Return the [X, Y] coordinate for the center point of the cell that contains the specified text.  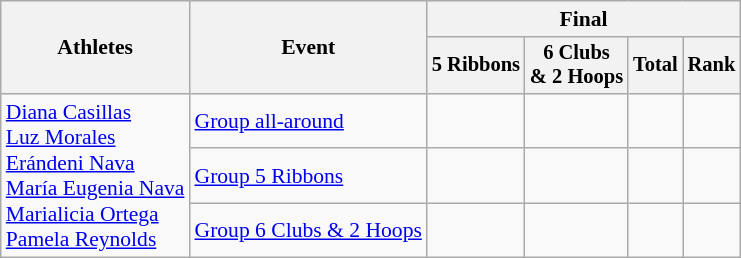
6 Clubs& 2 Hoops [576, 66]
Group all-around [308, 121]
Diana CasillasLuz MoralesErándeni NavaMaría Eugenia NavaMarialicia OrtegaPamela Reynolds [96, 176]
Total [656, 66]
5 Ribbons [476, 66]
Group 5 Ribbons [308, 176]
Final [584, 19]
Athletes [96, 48]
Group 6 Clubs & 2 Hoops [308, 230]
Rank [712, 66]
Event [308, 48]
